Capture the cell that displays the provided text and extract its [x, y] central coordinate. 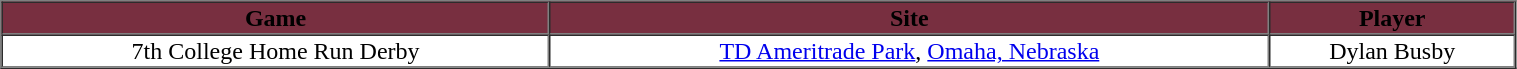
TD Ameritrade Park, Omaha, Nebraska [910, 50]
Dylan Busby [1392, 50]
7th College Home Run Derby [276, 50]
Site [910, 18]
Player [1392, 18]
Game [276, 18]
